Locate the cell with the specified text and output its [X, Y] center coordinate. 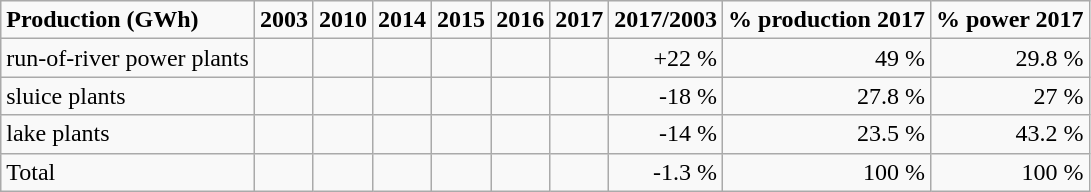
29.8 % [1010, 58]
2015 [462, 20]
sluice plants [128, 96]
2010 [342, 20]
2014 [402, 20]
% power 2017 [1010, 20]
2017/2003 [666, 20]
2016 [520, 20]
2003 [284, 20]
-18 % [666, 96]
Production (GWh) [128, 20]
27 % [1010, 96]
-1.3 % [666, 172]
+22 % [666, 58]
43.2 % [1010, 134]
2017 [580, 20]
% production 2017 [827, 20]
-14 % [666, 134]
run-of-river power plants [128, 58]
Total [128, 172]
lake plants [128, 134]
49 % [827, 58]
23.5 % [827, 134]
27.8 % [827, 96]
